Search for the cell housing the specified text and yield its [x, y] center coordinate. 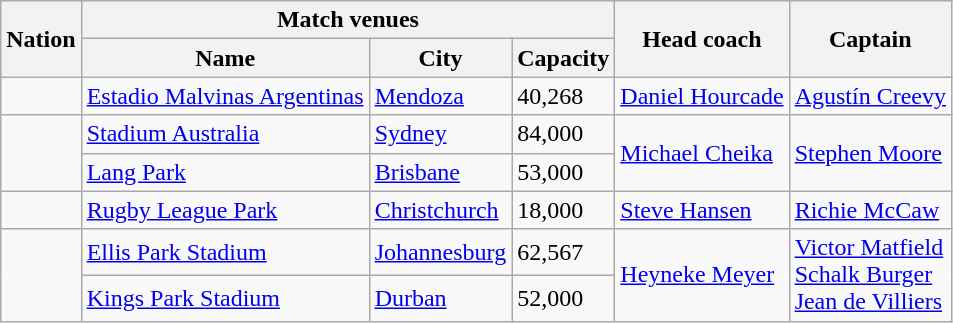
Richie McCaw [870, 210]
Stephen Moore [870, 153]
40,268 [564, 96]
Kings Park Stadium [225, 298]
Victor MatfieldSchalk BurgerJean de Villiers [870, 275]
52,000 [564, 298]
Stadium Australia [225, 134]
Christchurch [440, 210]
Nation [41, 39]
Mendoza [440, 96]
Brisbane [440, 172]
Rugby League Park [225, 210]
Ellis Park Stadium [225, 252]
18,000 [564, 210]
Estadio Malvinas Argentinas [225, 96]
Michael Cheika [702, 153]
Daniel Hourcade [702, 96]
62,567 [564, 252]
Durban [440, 298]
Head coach [702, 39]
Capacity [564, 58]
City [440, 58]
Lang Park [225, 172]
Heyneke Meyer [702, 275]
Name [225, 58]
Agustín Creevy [870, 96]
Match venues [348, 20]
53,000 [564, 172]
Johannesburg [440, 252]
Captain [870, 39]
Steve Hansen [702, 210]
84,000 [564, 134]
Sydney [440, 134]
